Search for the cell housing the specified text and yield its (x, y) center coordinate. 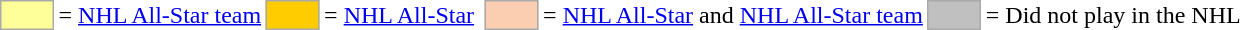
= NHL All-Star (400, 15)
= NHL All-Star and NHL All-Star team (734, 15)
= NHL All-Star team (160, 15)
